From the cell containing the given text, extract its center point as (X, Y) coordinate. 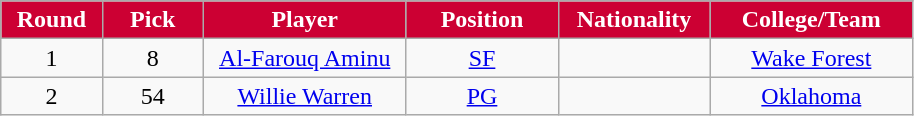
Pick (152, 20)
Al-Farouq Aminu (304, 58)
1 (52, 58)
Position (482, 20)
Player (304, 20)
Nationality (634, 20)
Round (52, 20)
8 (152, 58)
PG (482, 96)
2 (52, 96)
Oklahoma (812, 96)
Wake Forest (812, 58)
54 (152, 96)
College/Team (812, 20)
SF (482, 58)
Willie Warren (304, 96)
